Extract the [x, y] coordinate from the center of the cell holding the provided text.  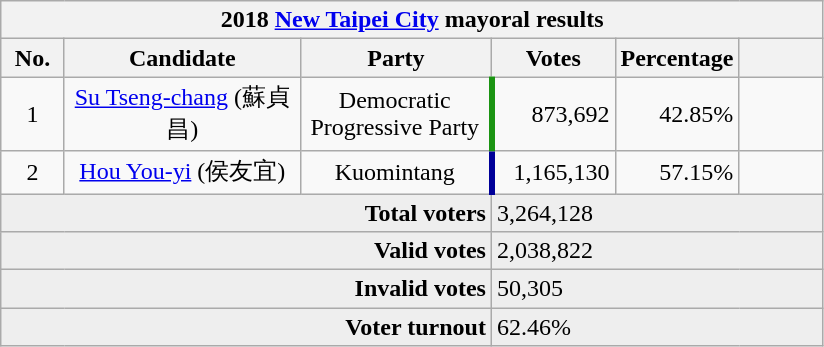
Kuomintang [396, 172]
Valid votes [246, 251]
57.15% [677, 172]
42.85% [677, 114]
Candidate [182, 58]
No. [33, 58]
Total voters [246, 213]
Invalid votes [246, 289]
Voter turnout [246, 327]
1 [33, 114]
Percentage [677, 58]
Democratic Progressive Party [396, 114]
2,038,822 [657, 251]
Votes [553, 58]
50,305 [657, 289]
Party [396, 58]
873,692 [553, 114]
2018 New Taipei City mayoral results [412, 20]
1,165,130 [553, 172]
62.46% [657, 327]
3,264,128 [657, 213]
2 [33, 172]
Hou You-yi (侯友宜) [182, 172]
Su Tseng-chang (蘇貞昌) [182, 114]
